Search for the cell housing the specified text and yield its [x, y] center coordinate. 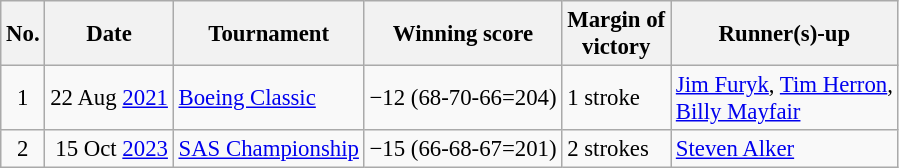
Margin ofvictory [616, 34]
Winning score [463, 34]
22 Aug 2021 [109, 98]
−12 (68-70-66=204) [463, 98]
Runner(s)-up [785, 34]
1 [23, 98]
Boeing Classic [268, 98]
Tournament [268, 34]
1 stroke [616, 98]
2 strokes [616, 149]
Jim Furyk, Tim Herron, Billy Mayfair [785, 98]
Steven Alker [785, 149]
−15 (66-68-67=201) [463, 149]
Date [109, 34]
SAS Championship [268, 149]
15 Oct 2023 [109, 149]
2 [23, 149]
No. [23, 34]
